For the text-containing cell, return its midpoint in [X, Y] coordinate format. 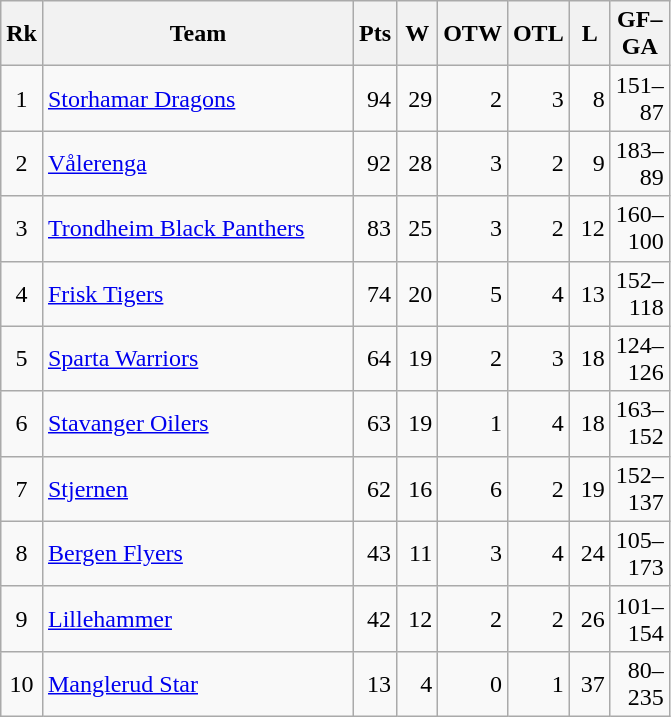
10 [22, 684]
OTW [473, 34]
80–235 [640, 684]
152–137 [640, 488]
105–173 [640, 554]
Stavanger Oilers [198, 424]
42 [376, 618]
OTL [538, 34]
L [590, 34]
151–87 [640, 98]
GF–GA [640, 34]
37 [590, 684]
25 [418, 228]
29 [418, 98]
Sparta Warriors [198, 358]
Trondheim Black Panthers [198, 228]
64 [376, 358]
92 [376, 164]
94 [376, 98]
63 [376, 424]
Frisk Tigers [198, 294]
152–118 [640, 294]
Team [198, 34]
24 [590, 554]
124–126 [640, 358]
83 [376, 228]
16 [418, 488]
Stjernen [198, 488]
7 [22, 488]
W [418, 34]
0 [473, 684]
11 [418, 554]
Storhamar Dragons [198, 98]
101–154 [640, 618]
74 [376, 294]
Vålerenga [198, 164]
Manglerud Star [198, 684]
Rk [22, 34]
160–100 [640, 228]
163–152 [640, 424]
62 [376, 488]
26 [590, 618]
Pts [376, 34]
Bergen Flyers [198, 554]
28 [418, 164]
Lillehammer [198, 618]
183–89 [640, 164]
43 [376, 554]
20 [418, 294]
